Return the [X, Y] coordinate for the center point of the cell that contains the specified text.  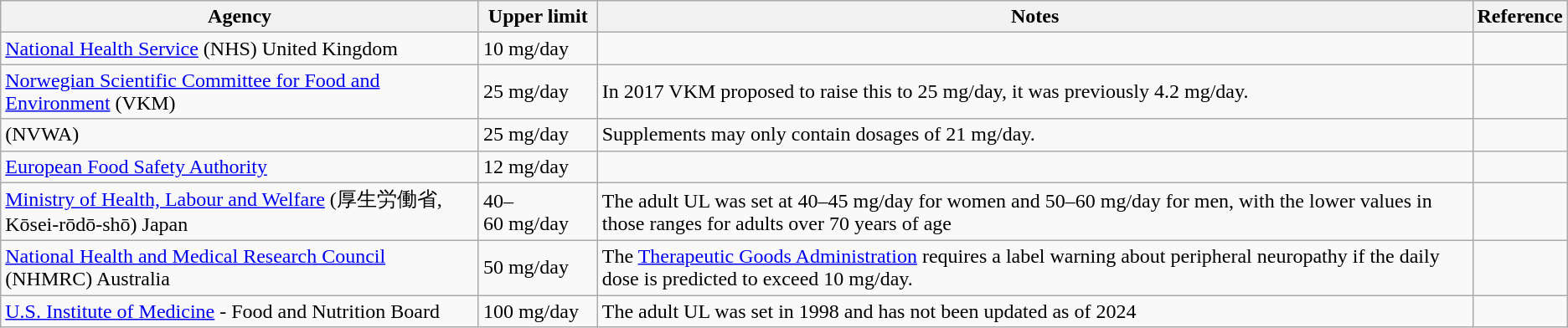
In 2017 VKM proposed to raise this to 25 mg/day, it was previously 4.2 mg/day. [1035, 92]
100 mg/day [538, 311]
Notes [1035, 17]
Norwegian Scientific Committee for Food and Environment (VKM) [240, 92]
(NVWA) [240, 135]
Agency [240, 17]
U.S. Institute of Medicine - Food and Nutrition Board [240, 311]
Reference [1519, 17]
40–60 mg/day [538, 212]
National Health and Medical Research Council (NHMRC) Australia [240, 268]
Upper limit [538, 17]
Supplements may only contain dosages of 21 mg/day. [1035, 135]
The Therapeutic Goods Administration requires a label warning about peripheral neuropathy if the daily dose is predicted to exceed 10 mg/day. [1035, 268]
50 mg/day [538, 268]
12 mg/day [538, 167]
Ministry of Health, Labour and Welfare (厚生労働省, Kōsei-rōdō-shō) Japan [240, 212]
National Health Service (NHS) United Kingdom [240, 49]
European Food Safety Authority [240, 167]
10 mg/day [538, 49]
The adult UL was set at 40–45 mg/day for women and 50–60 mg/day for men, with the lower values in those ranges for adults over 70 years of age [1035, 212]
The adult UL was set in 1998 and has not been updated as of 2024 [1035, 311]
